Identify which cell holds the provided text, then report its (X, Y) central coordinate. 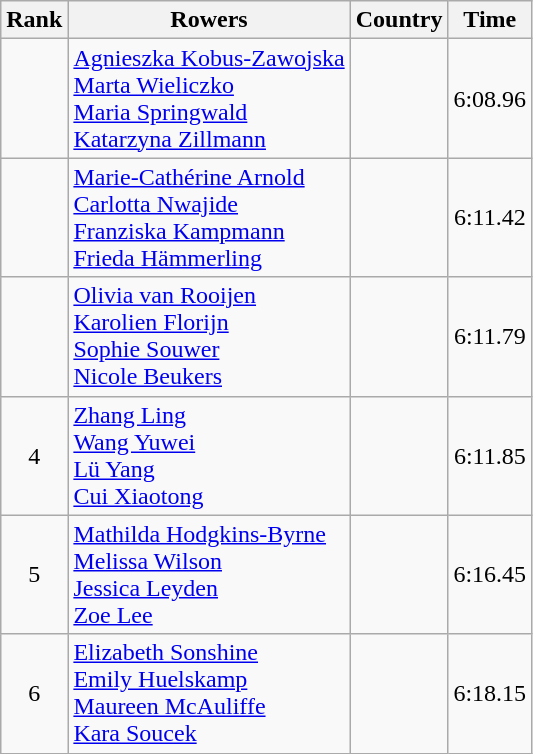
6:08.96 (490, 98)
6:11.85 (490, 456)
Marie-Cathérine ArnoldCarlotta NwajideFranziska KampmannFrieda Hämmerling (209, 218)
Rowers (209, 20)
Time (490, 20)
6:16.45 (490, 574)
6:18.15 (490, 694)
Country (399, 20)
6 (34, 694)
Elizabeth SonshineEmily HuelskampMaureen McAuliffeKara Soucek (209, 694)
Mathilda Hodgkins-ByrneMelissa WilsonJessica LeydenZoe Lee (209, 574)
6:11.42 (490, 218)
4 (34, 456)
Agnieszka Kobus-ZawojskaMarta WieliczkoMaria SpringwaldKatarzyna Zillmann (209, 98)
6:11.79 (490, 336)
5 (34, 574)
Rank (34, 20)
Olivia van RooijenKarolien FlorijnSophie SouwerNicole Beukers (209, 336)
Zhang LingWang YuweiLü YangCui Xiaotong (209, 456)
